Extract the [X, Y] coordinate from the center of the cell holding the provided text.  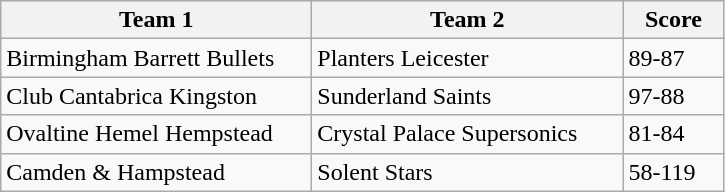
97-88 [674, 96]
Camden & Hampstead [156, 172]
Solent Stars [468, 172]
Birmingham Barrett Bullets [156, 58]
Club Cantabrica Kingston [156, 96]
81-84 [674, 134]
Team 2 [468, 20]
Crystal Palace Supersonics [468, 134]
89-87 [674, 58]
Planters Leicester [468, 58]
Sunderland Saints [468, 96]
Team 1 [156, 20]
Score [674, 20]
Ovaltine Hemel Hempstead [156, 134]
58-119 [674, 172]
